Return the (X, Y) coordinate for the center point of the cell that contains the specified text.  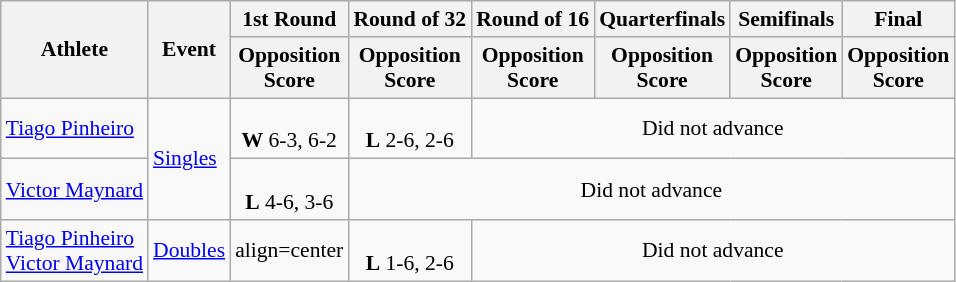
Tiago Pinheiro (74, 128)
Round of 16 (532, 19)
W 6-3, 6-2 (289, 128)
Athlete (74, 50)
Singles (189, 159)
align=center (289, 250)
Victor Maynard (74, 190)
L 1-6, 2-6 (410, 250)
Quarterfinals (662, 19)
Round of 32 (410, 19)
Semifinals (786, 19)
Final (898, 19)
L 4-6, 3-6 (289, 190)
L 2-6, 2-6 (410, 128)
1st Round (289, 19)
Event (189, 50)
Doubles (189, 250)
Tiago PinheiroVictor Maynard (74, 250)
